Detect which cell encompasses the target text, then output its [x, y] center coordinate. 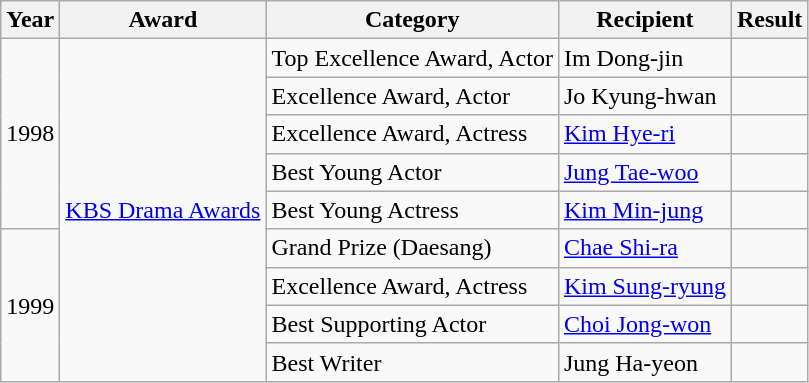
Jung Tae-woo [644, 172]
Best Supporting Actor [412, 324]
Jo Kyung-hwan [644, 96]
Recipient [644, 20]
Top Excellence Award, Actor [412, 58]
Jung Ha-yeon [644, 362]
1999 [30, 305]
Kim Hye-ri [644, 134]
Best Young Actress [412, 210]
Award [163, 20]
Chae Shi-ra [644, 248]
Result [769, 20]
KBS Drama Awards [163, 210]
Im Dong-jin [644, 58]
Year [30, 20]
Excellence Award, Actor [412, 96]
Kim Min-jung [644, 210]
Grand Prize (Daesang) [412, 248]
Kim Sung-ryung [644, 286]
Best Young Actor [412, 172]
1998 [30, 134]
Best Writer [412, 362]
Choi Jong-won [644, 324]
Category [412, 20]
